Return (x, y) of the center of cell containing provided text 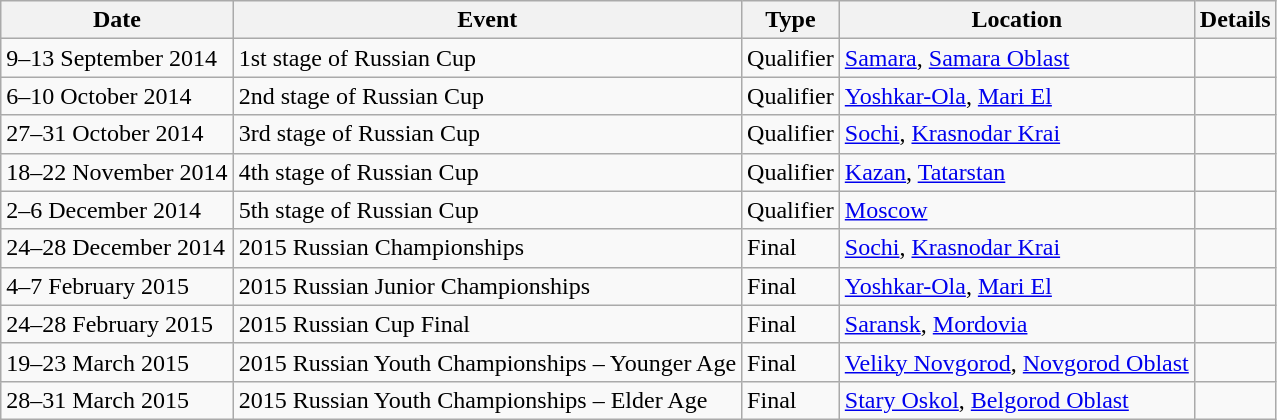
2015 Russian Youth Championships – Elder Age (487, 400)
6–10 October 2014 (117, 96)
5th stage of Russian Cup (487, 210)
Stary Oskol, Belgorod Oblast (1016, 400)
28–31 March 2015 (117, 400)
2–6 December 2014 (117, 210)
24–28 February 2015 (117, 324)
19–23 March 2015 (117, 362)
3rd stage of Russian Cup (487, 134)
1st stage of Russian Cup (487, 58)
Kazan, Tatarstan (1016, 172)
2015 Russian Cup Final (487, 324)
Date (117, 20)
Moscow (1016, 210)
2nd stage of Russian Cup (487, 96)
4th stage of Russian Cup (487, 172)
Details (1235, 20)
9–13 September 2014 (117, 58)
2015 Russian Championships (487, 248)
18–22 November 2014 (117, 172)
2015 Russian Youth Championships – Younger Age (487, 362)
Event (487, 20)
Type (791, 20)
27–31 October 2014 (117, 134)
Veliky Novgorod, Novgorod Oblast (1016, 362)
2015 Russian Junior Championships (487, 286)
4–7 February 2015 (117, 286)
Saransk, Mordovia (1016, 324)
Samara, Samara Oblast (1016, 58)
Location (1016, 20)
24–28 December 2014 (117, 248)
